Return the [x, y] coordinate for the center point of the cell that contains the specified text.  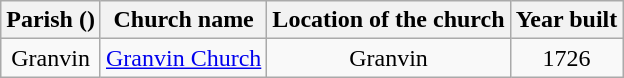
Parish () [51, 20]
1726 [566, 58]
Location of the church [388, 20]
Church name [183, 20]
Granvin Church [183, 58]
Year built [566, 20]
